Locate the cell with the specified text and output its (x, y) center coordinate. 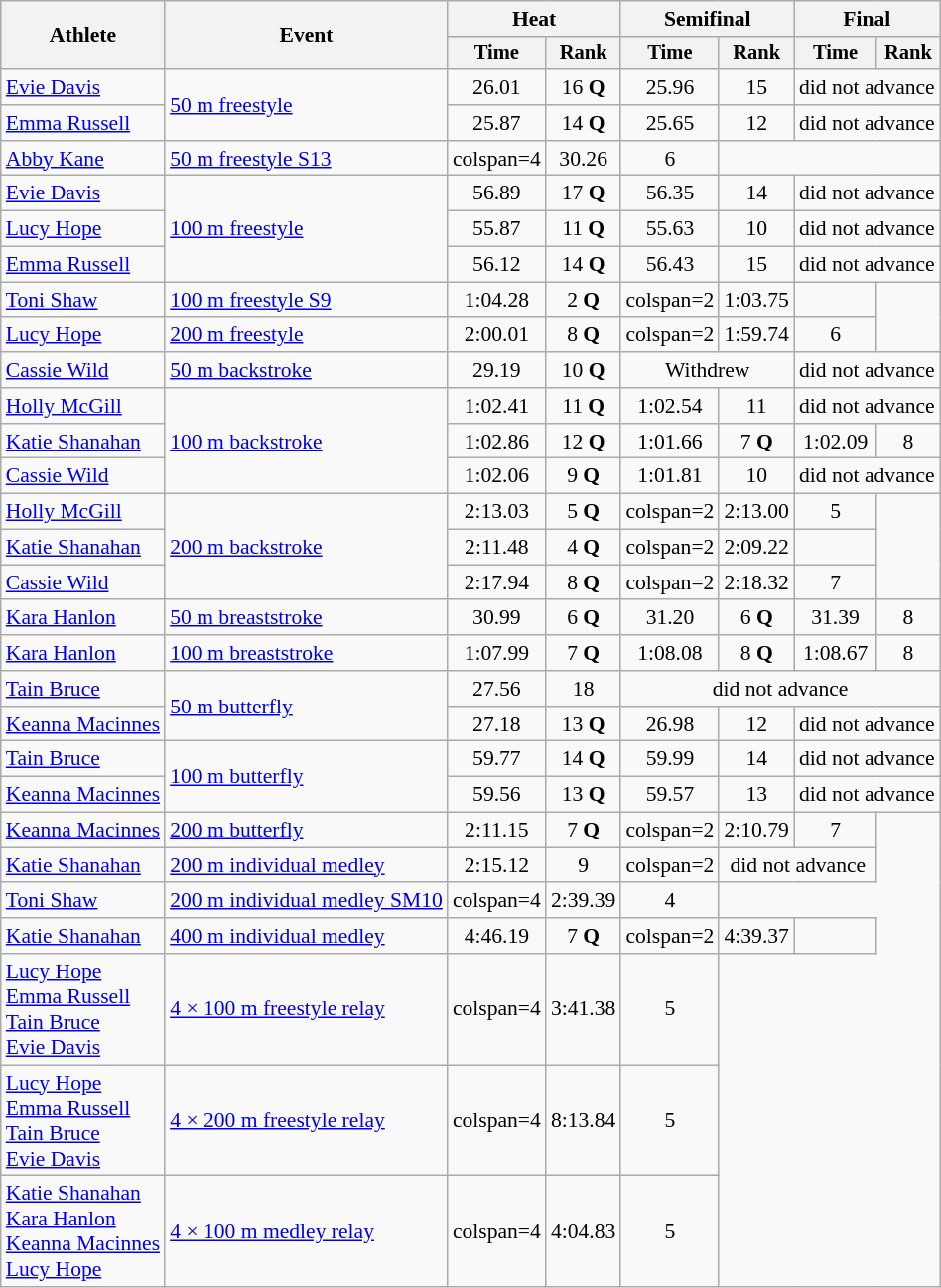
9 Q (584, 476)
1:07.99 (496, 653)
400 m individual medley (306, 936)
55.87 (496, 229)
2:11.15 (496, 831)
13 (756, 795)
25.65 (669, 123)
1:01.81 (669, 476)
31.20 (669, 618)
Event (306, 36)
100 m breaststroke (306, 653)
27.18 (496, 724)
59.56 (496, 795)
1:02.09 (836, 442)
8:13.84 (584, 1120)
Heat (534, 19)
100 m butterfly (306, 776)
1:02.06 (496, 476)
26.98 (669, 724)
2:18.32 (756, 582)
2:13.00 (756, 512)
56.35 (669, 193)
1:02.54 (669, 406)
4 Q (584, 548)
4 × 100 m freestyle relay (306, 1009)
56.43 (669, 265)
1:59.74 (756, 335)
2:09.22 (756, 548)
50 m butterfly (306, 707)
1:03.75 (756, 300)
Abby Kane (83, 159)
31.39 (836, 618)
100 m freestyle (306, 228)
18 (584, 689)
100 m backstroke (306, 441)
4 × 200 m freestyle relay (306, 1120)
Semifinal (707, 19)
1:04.28 (496, 300)
2:11.48 (496, 548)
26.01 (496, 87)
1:01.66 (669, 442)
2:00.01 (496, 335)
2:15.12 (496, 865)
59.57 (669, 795)
200 m individual medley (306, 865)
10 Q (584, 370)
2:39.39 (584, 901)
2 Q (584, 300)
27.56 (496, 689)
200 m butterfly (306, 831)
Katie ShanahanKara HanlonKeanna MacinnesLucy Hope (83, 1231)
1:02.86 (496, 442)
1:08.08 (669, 653)
25.96 (669, 87)
56.12 (496, 265)
25.87 (496, 123)
5 Q (584, 512)
50 m freestyle (306, 105)
50 m freestyle S13 (306, 159)
11 (756, 406)
4:04.83 (584, 1231)
100 m freestyle S9 (306, 300)
50 m breaststroke (306, 618)
56.89 (496, 193)
Athlete (83, 36)
17 Q (584, 193)
50 m backstroke (306, 370)
2:13.03 (496, 512)
59.99 (669, 759)
59.77 (496, 759)
16 Q (584, 87)
4:39.37 (756, 936)
200 m individual medley SM10 (306, 901)
1:08.67 (836, 653)
29.19 (496, 370)
4:46.19 (496, 936)
1:02.41 (496, 406)
4 (669, 901)
55.63 (669, 229)
3:41.38 (584, 1009)
9 (584, 865)
30.26 (584, 159)
30.99 (496, 618)
2:10.79 (756, 831)
2:17.94 (496, 582)
4 × 100 m medley relay (306, 1231)
200 m backstroke (306, 548)
Withdrew (707, 370)
200 m freestyle (306, 335)
Final (868, 19)
12 Q (584, 442)
